From the cell containing the given text, extract its center point as (X, Y) coordinate. 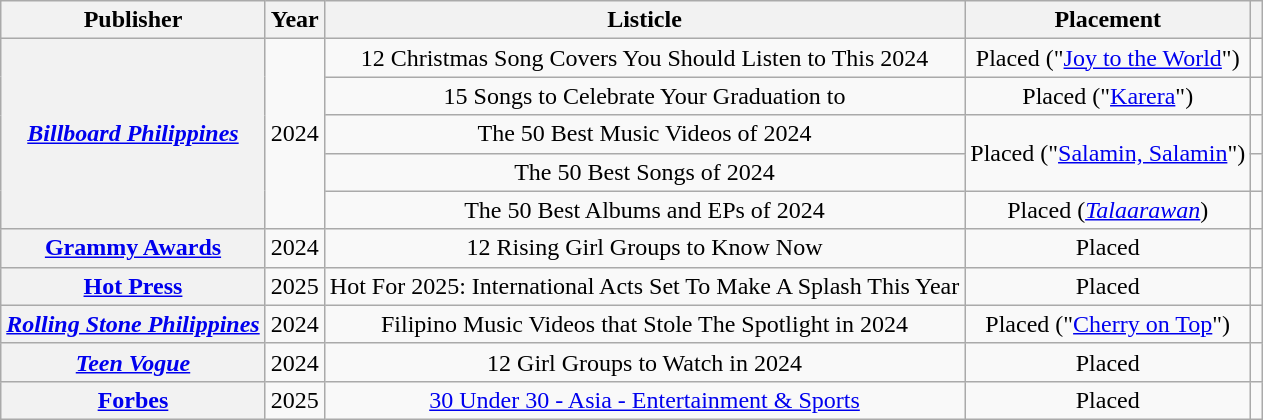
Rolling Stone Philippines (133, 324)
Publisher (133, 20)
Forbes (133, 400)
Filipino Music Videos that Stole The Spotlight in 2024 (644, 324)
Hot Press (133, 286)
The 50 Best Songs of 2024 (644, 172)
12 Girl Groups to Watch in 2024 (644, 362)
The 50 Best Music Videos of 2024 (644, 134)
Placed (Talaarawan) (1108, 210)
Billboard Philippines (133, 134)
Placed ("Joy to the World") (1108, 58)
Placed ("Cherry on Top") (1108, 324)
Grammy Awards (133, 248)
12 Rising Girl Groups to Know Now (644, 248)
Placed ("Salamin, Salamin") (1108, 153)
Hot For 2025: International Acts Set To Make A Splash This Year (644, 286)
Teen Vogue (133, 362)
15 Songs to Celebrate Your Graduation to (644, 96)
12 Christmas Song Covers You Should Listen to This 2024 (644, 58)
Listicle (644, 20)
Placed ("Karera") (1108, 96)
Placement (1108, 20)
Year (294, 20)
The 50 Best Albums and EPs of 2024 (644, 210)
30 Under 30 - Asia - Entertainment & Sports (644, 400)
